For the text-containing cell, return its midpoint in (X, Y) coordinate format. 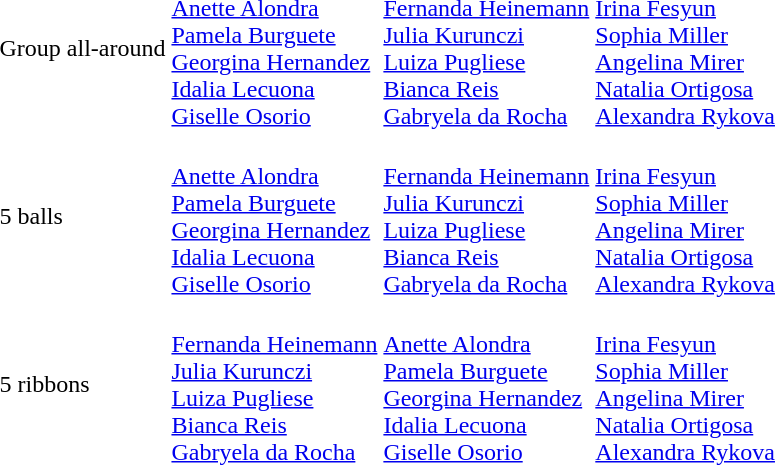
Fernanda HeinemannJulia KuruncziLuiza PuglieseBianca ReisGabryela da Rocha (486, 216)
Anette AlondraPamela BurgueteGeorgina HernandezIdalia LecuonaGiselle Osorio (274, 216)
